Determine the [X, Y] coordinate at the center of the cell enclosing the given text.  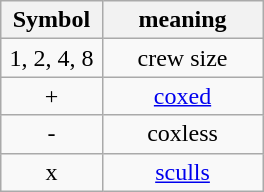
1, 2, 4, 8 [52, 58]
sculls [182, 172]
x [52, 172]
+ [52, 96]
Symbol [52, 20]
- [52, 134]
coxed [182, 96]
crew size [182, 58]
meaning [182, 20]
coxless [182, 134]
